Scan for the cell matching the given text and deliver its [x, y] coordinate at center. 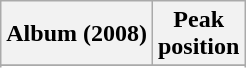
Peakposition [198, 34]
Album (2008) [77, 34]
